Return the [x, y] coordinate for the center point of the cell that contains the specified text.  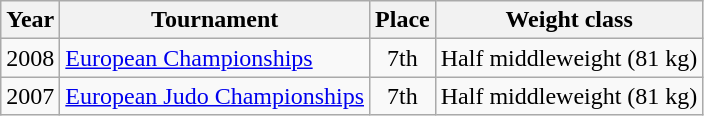
2008 [30, 58]
Year [30, 20]
Weight class [569, 20]
European Championships [215, 58]
2007 [30, 96]
Tournament [215, 20]
Place [403, 20]
European Judo Championships [215, 96]
